Determine the (x, y) coordinate at the center of the cell enclosing the given text.  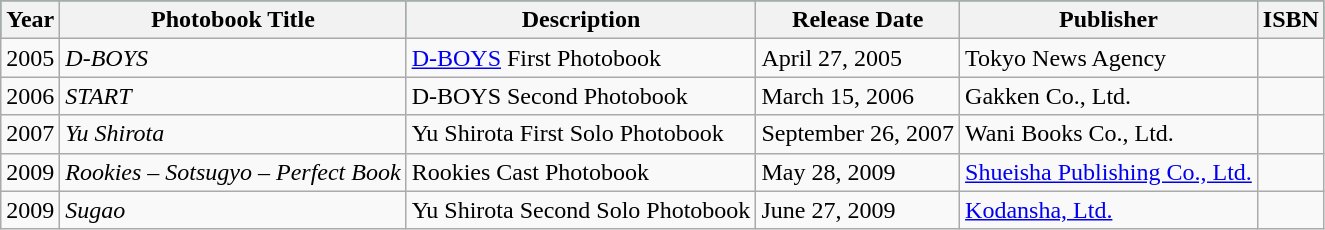
Gakken Co., Ltd. (1109, 96)
Description (581, 20)
June 27, 2009 (858, 210)
March 15, 2006 (858, 96)
September 26, 2007 (858, 134)
May 28, 2009 (858, 172)
Sugao (233, 210)
April 27, 2005 (858, 58)
Yu Shirota Second Solo Photobook (581, 210)
2007 (30, 134)
Year (30, 20)
D-BOYS First Photobook (581, 58)
Kodansha, Ltd. (1109, 210)
Rookies – Sotsugyo – Perfect Book (233, 172)
2005 (30, 58)
Yu Shirota (233, 134)
Release Date (858, 20)
Wani Books Co., Ltd. (1109, 134)
Photobook Title (233, 20)
D-BOYS Second Photobook (581, 96)
Yu Shirota First Solo Photobook (581, 134)
Publisher (1109, 20)
Rookies Cast Photobook (581, 172)
Shueisha Publishing Co., Ltd. (1109, 172)
D-BOYS (233, 58)
ISBN (1290, 20)
Tokyo News Agency (1109, 58)
2006 (30, 96)
START (233, 96)
